Find where the given text appears and provide that cell's center as (x, y) coordinate. 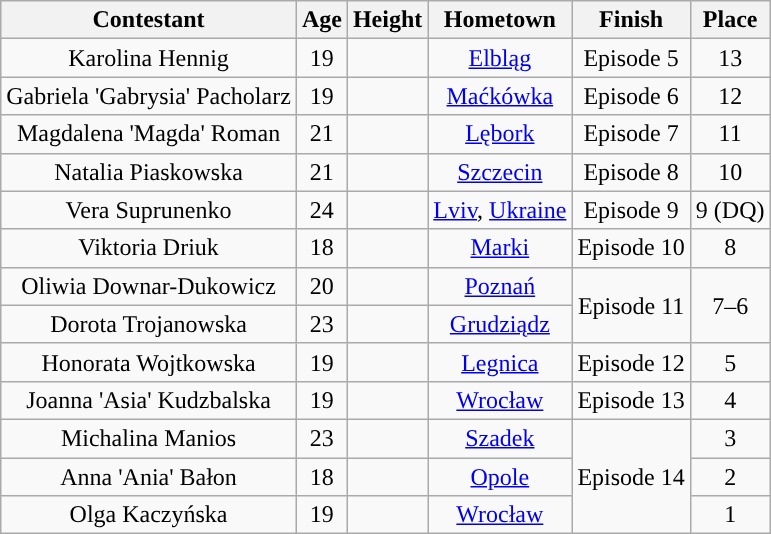
4 (730, 400)
3 (730, 438)
Episode 12 (631, 362)
Honorata Wojtkowska (149, 362)
12 (730, 96)
Olga Kaczyńska (149, 515)
Episode 9 (631, 210)
Hometown (500, 20)
Episode 8 (631, 172)
Place (730, 20)
1 (730, 515)
Karolina Hennig (149, 58)
Szczecin (500, 172)
11 (730, 134)
10 (730, 172)
Opole (500, 477)
Lębork (500, 134)
5 (730, 362)
8 (730, 248)
Episode 13 (631, 400)
2 (730, 477)
13 (730, 58)
Episode 14 (631, 476)
Finish (631, 20)
Dorota Trojanowska (149, 324)
Gabriela 'Gabrysia' Pacholarz (149, 96)
Grudziądz (500, 324)
Poznań (500, 286)
Lviv, Ukraine (500, 210)
Elbląg (500, 58)
Joanna 'Asia' Kudzbalska (149, 400)
Marki (500, 248)
Michalina Manios (149, 438)
7–6 (730, 305)
Episode 10 (631, 248)
Episode 6 (631, 96)
Height (387, 20)
Viktoria Driuk (149, 248)
Contestant (149, 20)
Szadek (500, 438)
Age (322, 20)
Episode 5 (631, 58)
Natalia Piaskowska (149, 172)
24 (322, 210)
Anna 'Ania' Bałon (149, 477)
Oliwia Downar-Dukowicz (149, 286)
Episode 7 (631, 134)
20 (322, 286)
9 (DQ) (730, 210)
Episode 11 (631, 305)
Legnica (500, 362)
Maćkówka (500, 96)
Magdalena 'Magda' Roman (149, 134)
Vera Suprunenko (149, 210)
